Provide the (x, y) coordinate of the cell's center where the given text is located.  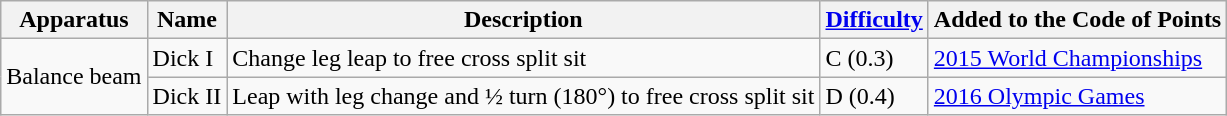
D (0.4) (874, 96)
2016 Olympic Games (1077, 96)
2015 World Championships (1077, 58)
C (0.3) (874, 58)
Balance beam (74, 77)
Apparatus (74, 20)
Leap with leg change and ½ turn (180°) to free cross split sit (524, 96)
Dick II (187, 96)
Difficulty (874, 20)
Name (187, 20)
Change leg leap to free cross split sit (524, 58)
Description (524, 20)
Dick I (187, 58)
Added to the Code of Points (1077, 20)
